Search for the cell housing the specified text and yield its [x, y] center coordinate. 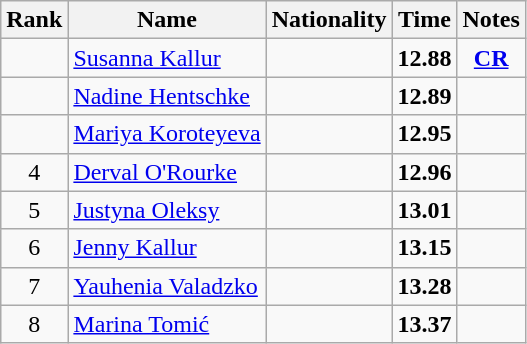
Jenny Kallur [167, 248]
Nadine Hentschke [167, 96]
Nationality [329, 20]
CR [491, 58]
Time [424, 20]
4 [34, 172]
7 [34, 286]
12.89 [424, 96]
Susanna Kallur [167, 58]
6 [34, 248]
8 [34, 324]
13.15 [424, 248]
Justyna Oleksy [167, 210]
Rank [34, 20]
Marina Tomić [167, 324]
13.01 [424, 210]
13.28 [424, 286]
Name [167, 20]
Notes [491, 20]
Mariya Koroteyeva [167, 134]
5 [34, 210]
Yauhenia Valadzko [167, 286]
13.37 [424, 324]
12.88 [424, 58]
12.96 [424, 172]
12.95 [424, 134]
Derval O'Rourke [167, 172]
